Detect which cell encompasses the target text, then output its (x, y) center coordinate. 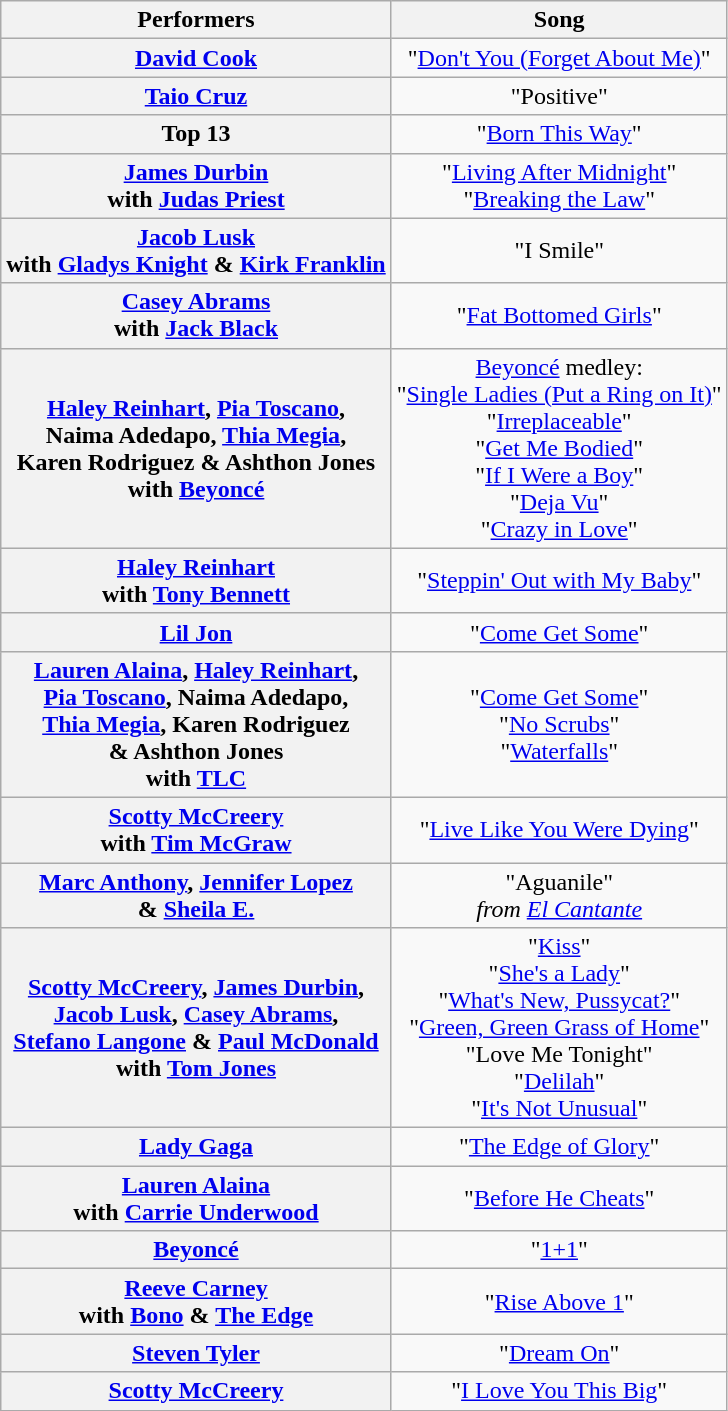
"Aguanile"from El Cantante (559, 894)
Beyoncé medley:"Single Ladies (Put a Ring on It)""Irreplaceable""Get Me Bodied""If I Were a Boy""Deja Vu""Crazy in Love" (559, 448)
Casey Abramswith Jack Black (196, 316)
Top 13 (196, 134)
"Come Get Some""No Scrubs""Waterfalls" (559, 724)
Lauren Alaina, Haley Reinhart,Pia Toscano, Naima Adedapo,Thia Megia, Karen Rodriguez& Ashthon Joneswith TLC (196, 724)
Lady Gaga (196, 1147)
"Before He Cheats" (559, 1198)
"Born This Way" (559, 134)
Haley Reinhart, Pia Toscano,Naima Adedapo, Thia Megia,Karen Rodriguez & Ashthon Joneswith Beyoncé (196, 448)
"I Love You This Big" (559, 1391)
"Come Get Some" (559, 632)
Song (559, 20)
Performers (196, 20)
David Cook (196, 58)
Haley Reinhartwith Tony Bennett (196, 580)
Lil Jon (196, 632)
"Fat Bottomed Girls" (559, 316)
James Durbinwith Judas Priest (196, 186)
Reeve Carneywith Bono & The Edge (196, 1302)
Lauren Alainawith Carrie Underwood (196, 1198)
"Kiss""She's a Lady""What's New, Pussycat?""Green, Green Grass of Home""Love Me Tonight""Delilah""It's Not Unusual" (559, 1028)
Jacob Luskwith Gladys Knight & Kirk Franklin (196, 250)
"I Smile" (559, 250)
Steven Tyler (196, 1353)
"The Edge of Glory" (559, 1147)
Scotty McCreery (196, 1391)
"Dream On" (559, 1353)
"1+1" (559, 1250)
"Living After Midnight""Breaking the Law" (559, 186)
"Positive" (559, 96)
"Don't You (Forget About Me)" (559, 58)
"Rise Above 1" (559, 1302)
Taio Cruz (196, 96)
Scotty McCreery, James Durbin, Jacob Lusk, Casey Abrams,Stefano Langone & Paul McDonaldwith Tom Jones (196, 1028)
Scotty McCreerywith Tim McGraw (196, 830)
"Live Like You Were Dying" (559, 830)
"Steppin' Out with My Baby" (559, 580)
Beyoncé (196, 1250)
Marc Anthony, Jennifer Lopez& Sheila E. (196, 894)
